Output the [x, y] coordinate of the center of the cell containing the given text.  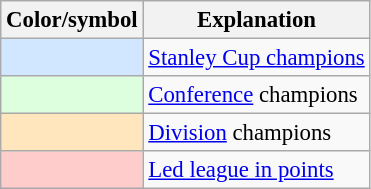
Division champions [256, 133]
Led league in points [256, 170]
Color/symbol [72, 20]
Conference champions [256, 95]
Stanley Cup champions [256, 58]
Explanation [256, 20]
